Identify which cell holds the provided text, then report its [X, Y] central coordinate. 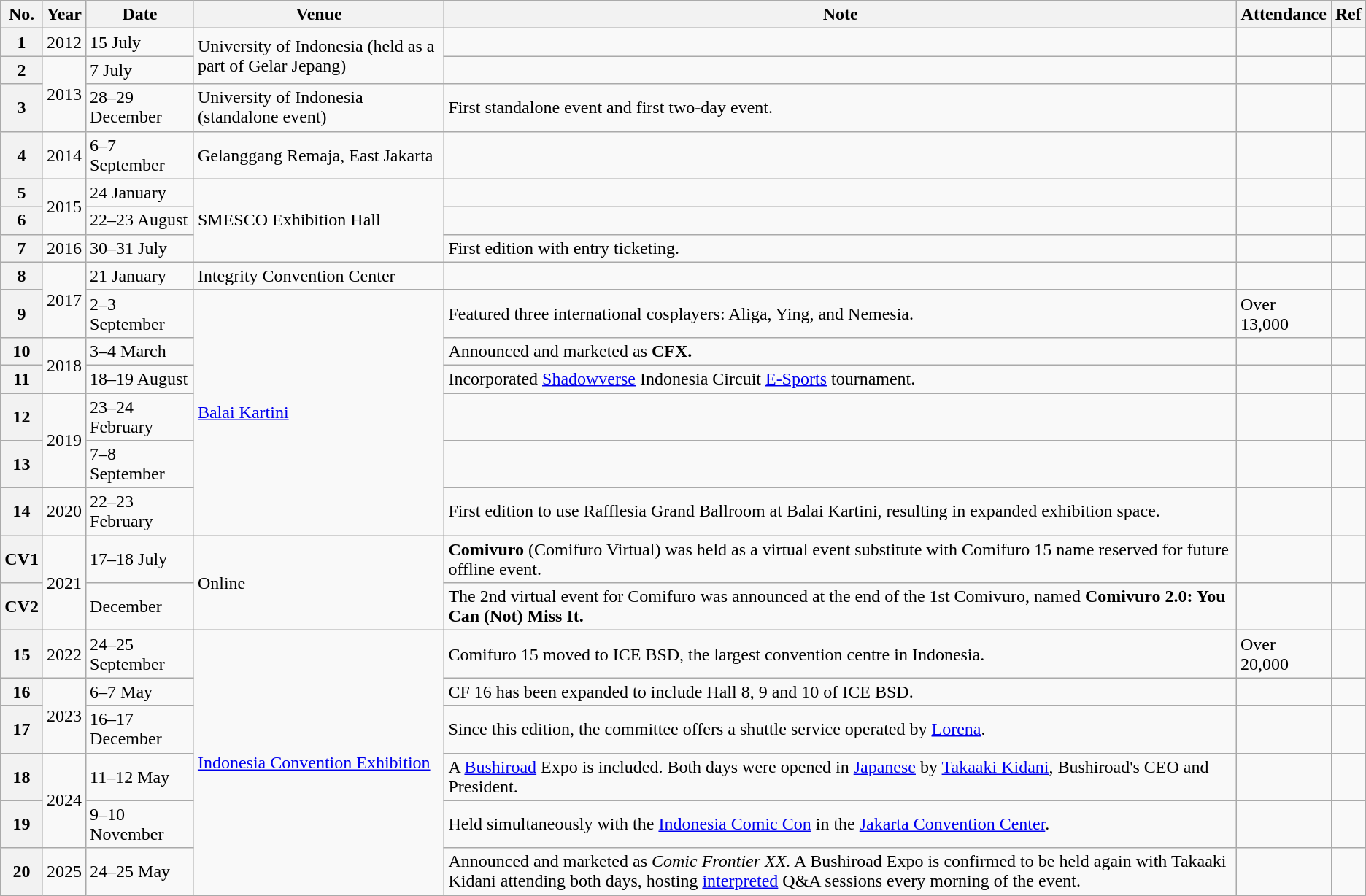
Over 20,000 [1284, 654]
18 [22, 776]
22–23 August [140, 220]
CV2 [22, 607]
11 [22, 379]
12 [22, 416]
2015 [64, 206]
23–24 February [140, 416]
15 [22, 654]
2 [22, 70]
7 July [140, 70]
CF 16 has been expanded to include Hall 8, 9 and 10 of ICE BSD. [841, 692]
20 [22, 871]
2025 [64, 871]
Attendance [1284, 15]
Indonesia Convention Exhibition [319, 763]
18–19 August [140, 379]
Online [319, 583]
First edition with entry ticketing. [841, 248]
13 [22, 464]
University of Indonesia (held as a part of Gelar Jepang) [319, 56]
9 [22, 314]
17 [22, 730]
2020 [64, 512]
2024 [64, 800]
28–29 December [140, 108]
Comifuro 15 moved to ICE BSD, the largest convention centre in Indonesia. [841, 654]
2013 [64, 93]
15 July [140, 42]
First standalone event and first two-day event. [841, 108]
A Bushiroad Expo is included. Both days were opened in Japanese by Takaaki Kidani, Bushiroad's CEO and President. [841, 776]
2023 [64, 715]
2022 [64, 654]
Incorporated Shadowverse Indonesia Circuit E-Sports tournament. [841, 379]
2021 [64, 583]
2017 [64, 299]
3–4 March [140, 351]
16–17 December [140, 730]
22–23 February [140, 512]
2019 [64, 440]
14 [22, 512]
2–3 September [140, 314]
Year [64, 15]
First edition to use Rafflesia Grand Ballroom at Balai Kartini, resulting in expanded exhibition space. [841, 512]
No. [22, 15]
Balai Kartini [319, 412]
Gelanggang Remaja, East Jakarta [319, 155]
Comivuro (Comifuro Virtual) was held as a virtual event substitute with Comifuro 15 name reserved for future offline event. [841, 559]
7–8 September [140, 464]
2014 [64, 155]
Integrity Convention Center [319, 276]
24 January [140, 193]
Note [841, 15]
3 [22, 108]
December [140, 607]
2012 [64, 42]
University of Indonesia (standalone event) [319, 108]
6–7 May [140, 692]
The 2nd virtual event for Comifuro was announced at the end of the 1st Comivuro, named Comivuro 2.0: You Can (Not) Miss It. [841, 607]
17–18 July [140, 559]
8 [22, 276]
16 [22, 692]
CV1 [22, 559]
24–25 May [140, 871]
4 [22, 155]
2016 [64, 248]
SMESCO Exhibition Hall [319, 220]
6 [22, 220]
24–25 September [140, 654]
Announced and marketed as CFX. [841, 351]
1 [22, 42]
6–7 September [140, 155]
Held simultaneously with the Indonesia Comic Con in the Jakarta Convention Center. [841, 824]
5 [22, 193]
Over 13,000 [1284, 314]
Featured three international cosplayers: Aliga, Ying, and Nemesia. [841, 314]
30–31 July [140, 248]
Since this edition, the committee offers a shuttle service operated by Lorena. [841, 730]
10 [22, 351]
19 [22, 824]
Venue [319, 15]
21 January [140, 276]
11–12 May [140, 776]
Date [140, 15]
2018 [64, 365]
9–10 November [140, 824]
7 [22, 248]
Ref [1348, 15]
